Detect which cell encompasses the target text, then output its (X, Y) center coordinate. 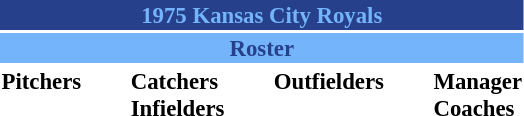
1975 Kansas City Royals (262, 15)
Roster (262, 48)
